Pinpoint the cell where the given text exists, returning its [X, Y] midpoint coordinate. 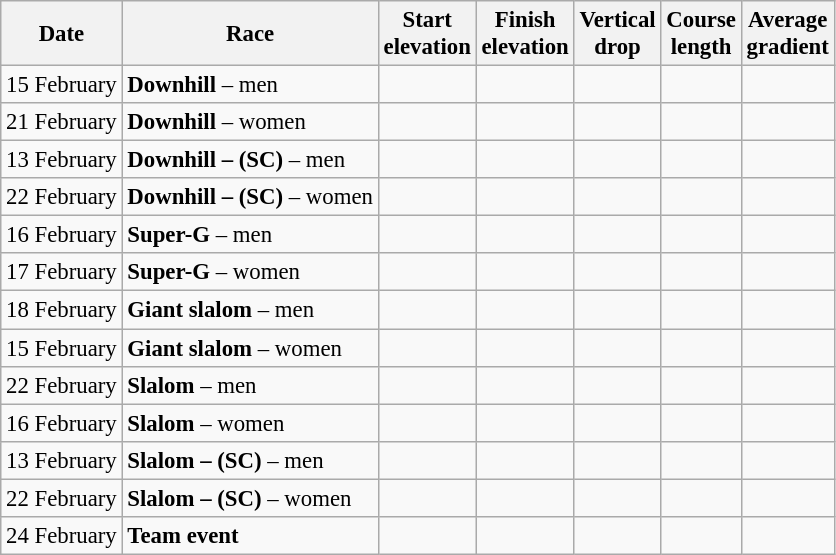
Giant slalom – men [250, 310]
Verticaldrop [618, 34]
Race [250, 34]
Downhill – (SC) – women [250, 197]
Downhill – women [250, 122]
24 February [62, 536]
Date [62, 34]
Courselength [701, 34]
Super-G – men [250, 235]
Slalom – (SC) – men [250, 460]
Startelevation [427, 34]
17 February [62, 273]
Slalom – women [250, 423]
18 February [62, 310]
Slalom – men [250, 385]
Slalom – (SC) – women [250, 498]
Team event [250, 536]
Finishelevation [525, 34]
Giant slalom – women [250, 348]
Super-G – women [250, 273]
Downhill – men [250, 85]
Downhill – (SC) – men [250, 160]
21 February [62, 122]
Averagegradient [788, 34]
